Find where the given text appears and provide that cell's center as [x, y] coordinate. 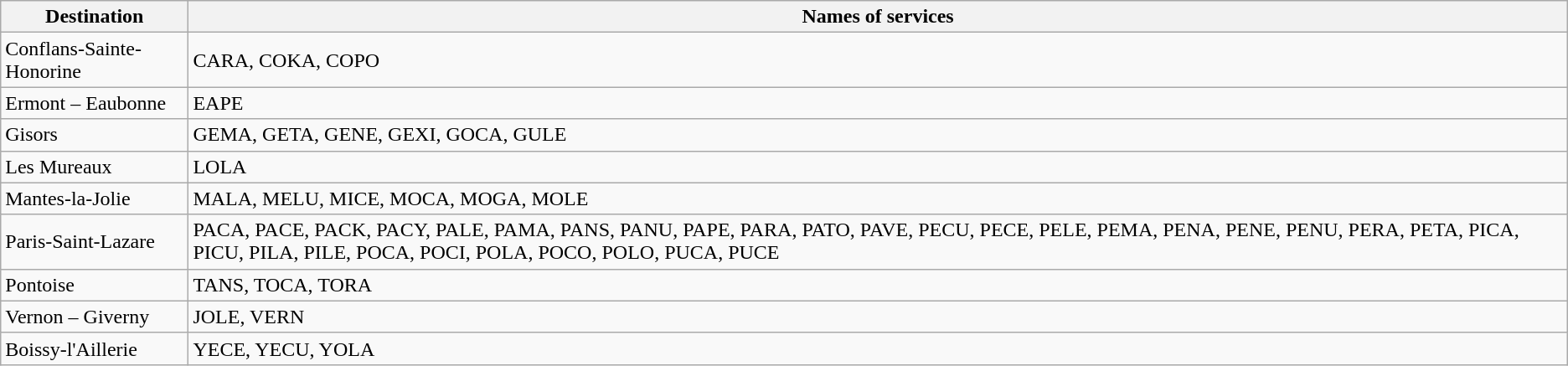
JOLE, VERN [878, 317]
Boissy-l'Aillerie [95, 348]
Paris-Saint-Lazare [95, 241]
Ermont – Eaubonne [95, 103]
TANS, TOCA, TORA [878, 285]
Gisors [95, 135]
Conflans-Sainte-Honorine [95, 60]
Destination [95, 17]
Vernon – Giverny [95, 317]
LOLA [878, 167]
Mantes-la-Jolie [95, 198]
YECE, YECU, YOLA [878, 348]
Names of services [878, 17]
CARA, COKA, COPO [878, 60]
Pontoise [95, 285]
EAPE [878, 103]
GEMA, GETA, GENE, GEXI, GOCA, GULE [878, 135]
Les Mureaux [95, 167]
MALA, MELU, MICE, MOCA, MOGA, MOLE [878, 198]
